Return [X, Y] of the center of cell containing provided text 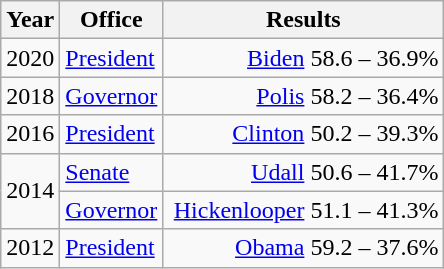
2012 [30, 248]
2018 [30, 96]
Results [304, 20]
Udall 50.6 – 41.7% [304, 172]
Biden 58.6 – 36.9% [304, 58]
2014 [30, 191]
Clinton 50.2 – 39.3% [304, 134]
Obama 59.2 – 37.6% [304, 248]
2020 [30, 58]
Polis 58.2 – 36.4% [304, 96]
Senate [112, 172]
Office [112, 20]
2016 [30, 134]
Year [30, 20]
Hickenlooper 51.1 – 41.3% [304, 210]
